Find where the given text appears and provide that cell's center as (x, y) coordinate. 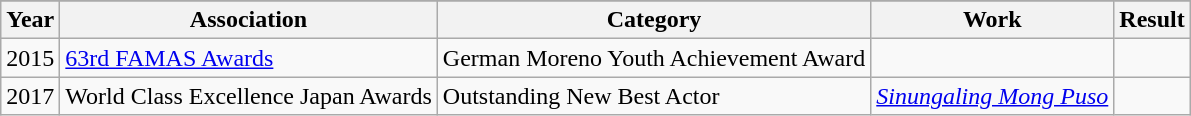
Result (1152, 20)
Work (992, 20)
World Class Excellence Japan Awards (248, 96)
Category (654, 20)
63rd FAMAS Awards (248, 58)
Year (30, 20)
Sinungaling Mong Puso (992, 96)
Outstanding New Best Actor (654, 96)
2015 (30, 58)
German Moreno Youth Achievement Award (654, 58)
Association (248, 20)
2017 (30, 96)
